Return the (x, y) coordinate for the center point of the cell that contains the specified text.  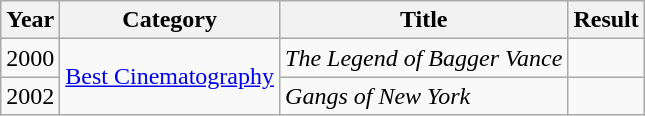
Category (170, 20)
2000 (30, 58)
Gangs of New York (424, 96)
The Legend of Bagger Vance (424, 58)
Best Cinematography (170, 77)
2002 (30, 96)
Year (30, 20)
Result (606, 20)
Title (424, 20)
